Pinpoint the cell where the given text exists, returning its [X, Y] midpoint coordinate. 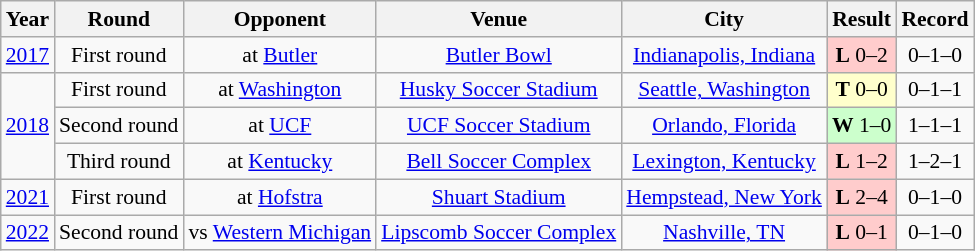
Third round [118, 162]
Hempstead, New York [724, 197]
2017 [28, 55]
Lexington, Kentucky [724, 162]
at Washington [280, 90]
Nashville, TN [724, 233]
at Kentucky [280, 162]
Year [28, 19]
Record [934, 19]
L 0–2 [862, 55]
Butler Bowl [498, 55]
at UCF [280, 126]
Round [118, 19]
vs Western Michigan [280, 233]
at Butler [280, 55]
City [724, 19]
2021 [28, 197]
UCF Soccer Stadium [498, 126]
L 0–1 [862, 233]
2018 [28, 126]
1–1–1 [934, 126]
2022 [28, 233]
Result [862, 19]
Orlando, Florida [724, 126]
Opponent [280, 19]
Husky Soccer Stadium [498, 90]
Lipscomb Soccer Complex [498, 233]
Indianapolis, Indiana [724, 55]
0–1–1 [934, 90]
W 1–0 [862, 126]
1–2–1 [934, 162]
L 1–2 [862, 162]
at Hofstra [280, 197]
Seattle, Washington [724, 90]
L 2–4 [862, 197]
Venue [498, 19]
Shuart Stadium [498, 197]
Bell Soccer Complex [498, 162]
T 0–0 [862, 90]
